Extract the [x, y] coordinate from the center of the cell holding the provided text.  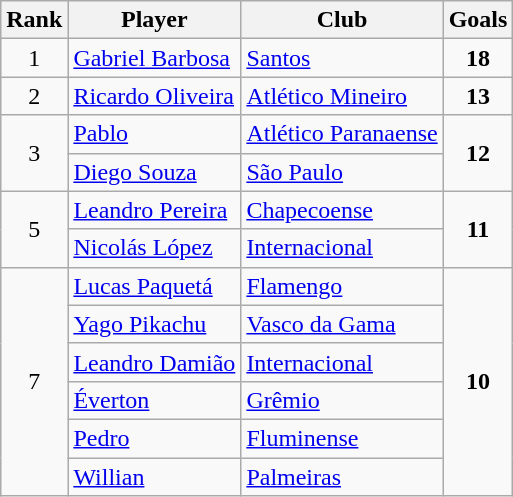
Ricardo Oliveira [154, 96]
Grêmio [342, 400]
3 [34, 153]
7 [34, 381]
Gabriel Barbosa [154, 58]
Atlético Paranaense [342, 134]
Leandro Pereira [154, 210]
11 [478, 229]
10 [478, 381]
1 [34, 58]
12 [478, 153]
5 [34, 229]
Yago Pikachu [154, 324]
Santos [342, 58]
13 [478, 96]
Chapecoense [342, 210]
Diego Souza [154, 172]
Flamengo [342, 286]
Pablo [154, 134]
Lucas Paquetá [154, 286]
Willian [154, 477]
Atlético Mineiro [342, 96]
Rank [34, 20]
Club [342, 20]
Nicolás López [154, 248]
Leandro Damião [154, 362]
18 [478, 58]
Vasco da Gama [342, 324]
2 [34, 96]
São Paulo [342, 172]
Pedro [154, 438]
Éverton [154, 400]
Player [154, 20]
Palmeiras [342, 477]
Fluminense [342, 438]
Goals [478, 20]
